Identify which cell holds the provided text, then report its [x, y] central coordinate. 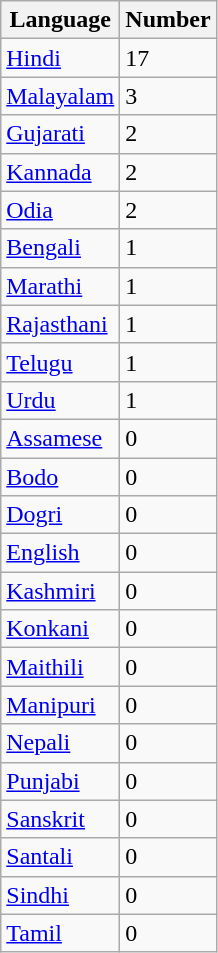
Gujarati [60, 134]
Number [168, 20]
Rajasthani [60, 324]
Konkani [60, 629]
Manipuri [60, 705]
Kannada [60, 172]
17 [168, 58]
Sindhi [60, 895]
3 [168, 96]
Tamil [60, 933]
English [60, 553]
Sanskrit [60, 819]
Kashmiri [60, 591]
Punjabi [60, 781]
Language [60, 20]
Dogri [60, 515]
Bodo [60, 477]
Urdu [60, 400]
Santali [60, 857]
Telugu [60, 362]
Malayalam [60, 96]
Nepali [60, 743]
Assamese [60, 438]
Marathi [60, 286]
Hindi [60, 58]
Maithili [60, 667]
Bengali [60, 248]
Odia [60, 210]
